Return the [X, Y] coordinate for the center point of the cell that contains the specified text.  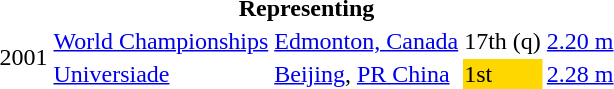
17th (q) [503, 41]
1st [503, 74]
Edmonton, Canada [366, 41]
Universiade [161, 74]
Beijing, PR China [366, 74]
World Championships [161, 41]
